Output the [x, y] coordinate of the center of the cell containing the given text.  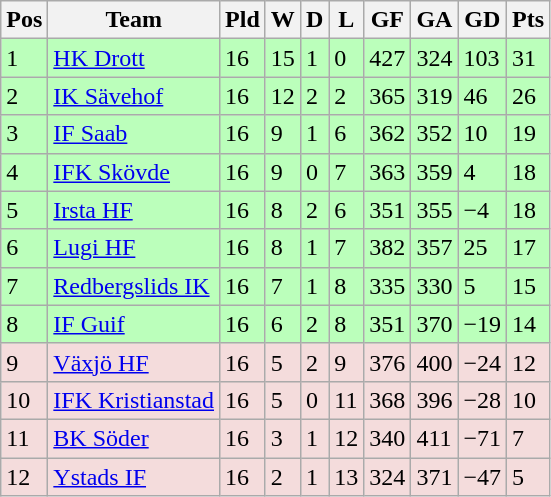
319 [434, 96]
26 [528, 96]
363 [388, 172]
340 [388, 438]
Team [134, 20]
IK Sävehof [134, 96]
IF Saab [134, 134]
330 [434, 286]
359 [434, 172]
IFK Kristianstad [134, 400]
W [282, 20]
Lugi HF [134, 248]
335 [388, 286]
−24 [482, 362]
19 [528, 134]
−19 [482, 324]
Irsta HF [134, 210]
46 [482, 96]
365 [388, 96]
GF [388, 20]
376 [388, 362]
25 [482, 248]
352 [434, 134]
−47 [482, 477]
−28 [482, 400]
D [314, 20]
GD [482, 20]
Pld [243, 20]
HK Drott [134, 58]
IF Guif [134, 324]
14 [528, 324]
31 [528, 58]
382 [388, 248]
BK Söder [134, 438]
Pts [528, 20]
L [346, 20]
−4 [482, 210]
396 [434, 400]
357 [434, 248]
400 [434, 362]
355 [434, 210]
370 [434, 324]
427 [388, 58]
−71 [482, 438]
411 [434, 438]
Växjö HF [134, 362]
Pos [24, 20]
IFK Skövde [134, 172]
371 [434, 477]
17 [528, 248]
Ystads IF [134, 477]
362 [388, 134]
103 [482, 58]
368 [388, 400]
GA [434, 20]
Redbergslids IK [134, 286]
13 [346, 477]
